Search for the cell housing the specified text and yield its (X, Y) center coordinate. 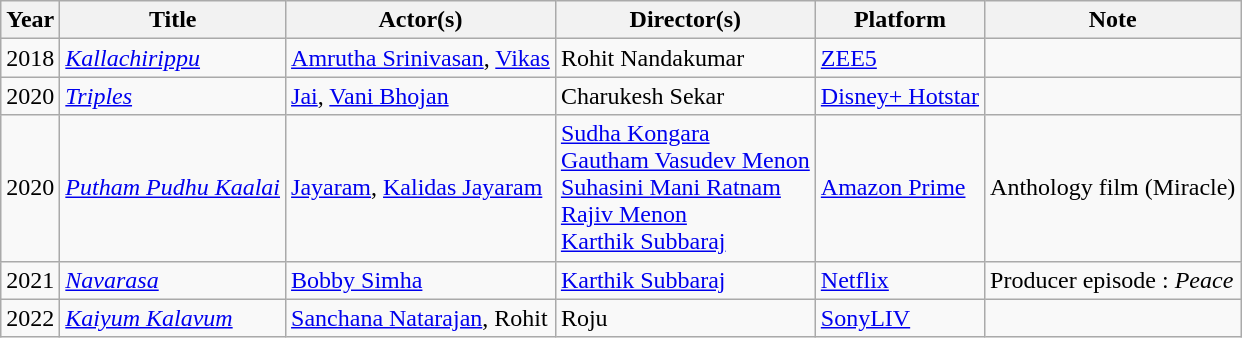
Rohit Nandakumar (685, 58)
Jayaram, Kalidas Jayaram (421, 188)
Amrutha Srinivasan, Vikas (421, 58)
Note (1113, 20)
Amazon Prime (900, 188)
SonyLIV (900, 318)
Putham Pudhu Kaalai (173, 188)
Disney+ Hotstar (900, 96)
Roju (685, 318)
Kaiyum Kalavum (173, 318)
2022 (30, 318)
Platform (900, 20)
Title (173, 20)
Sanchana Natarajan, Rohit (421, 318)
Sudha KongaraGautham Vasudev MenonSuhasini Mani RatnamRajiv MenonKarthik Subbaraj (685, 188)
Actor(s) (421, 20)
Karthik Subbaraj (685, 280)
Anthology film (Miracle) (1113, 188)
2018 (30, 58)
Kallachirippu (173, 58)
Year (30, 20)
Charukesh Sekar (685, 96)
Triples (173, 96)
Director(s) (685, 20)
Navarasa (173, 280)
2021 (30, 280)
Bobby Simha (421, 280)
ZEE5 (900, 58)
Netflix (900, 280)
Jai, Vani Bhojan (421, 96)
Producer episode : Peace (1113, 280)
